Extract the [x, y] coordinate from the center of the cell holding the provided text.  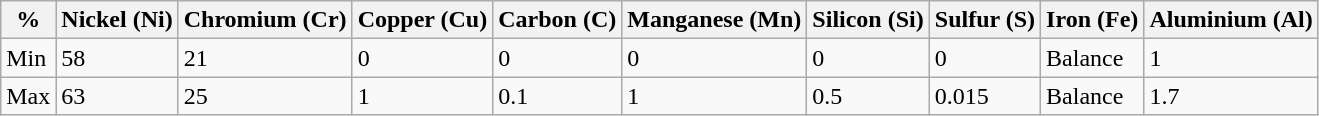
0.5 [868, 96]
1.7 [1231, 96]
Copper (Cu) [422, 20]
Silicon (Si) [868, 20]
Max [28, 96]
Carbon (C) [558, 20]
58 [117, 58]
% [28, 20]
Manganese (Mn) [714, 20]
Iron (Fe) [1092, 20]
21 [265, 58]
25 [265, 96]
0.1 [558, 96]
63 [117, 96]
Min [28, 58]
Chromium (Cr) [265, 20]
Nickel (Ni) [117, 20]
Aluminium (Al) [1231, 20]
Sulfur (S) [984, 20]
0.015 [984, 96]
